Determine the (x, y) coordinate at the center of the cell enclosing the given text.  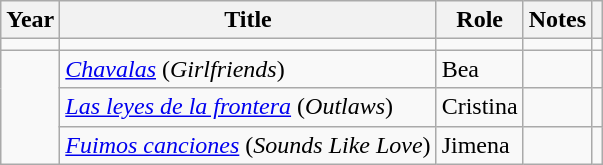
Bea (480, 69)
Cristina (480, 107)
Title (248, 20)
Jimena (480, 145)
Las leyes de la frontera (Outlaws) (248, 107)
Chavalas (Girlfriends) (248, 69)
Role (480, 20)
Year (30, 20)
Fuimos canciones (Sounds Like Love) (248, 145)
Notes (557, 20)
